Return the (x, y) coordinate for the center point of the cell that contains the specified text.  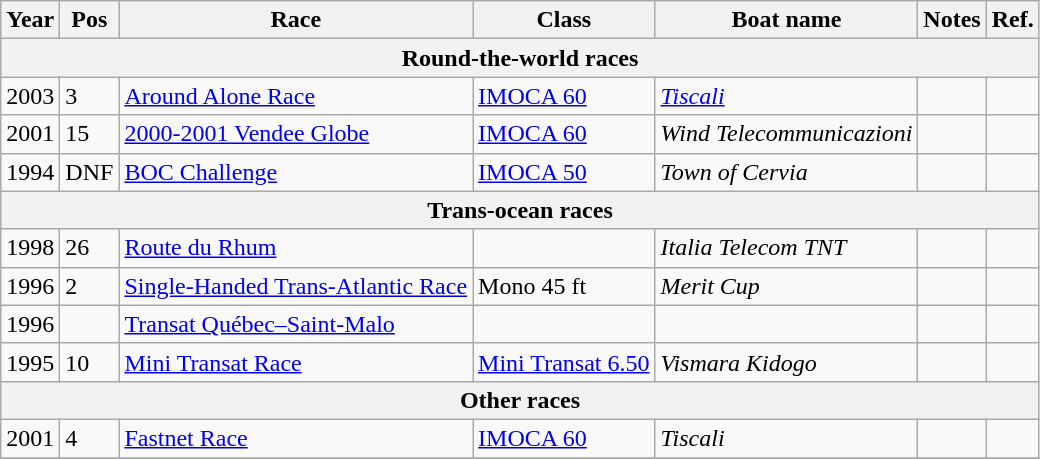
1995 (30, 362)
Notes (952, 20)
Town of Cervia (786, 172)
3 (90, 96)
10 (90, 362)
Merit Cup (786, 286)
Mini Transat 6.50 (564, 362)
Pos (90, 20)
Year (30, 20)
Ref. (1012, 20)
IMOCA 50 (564, 172)
Other races (520, 400)
15 (90, 134)
Mini Transat Race (296, 362)
2 (90, 286)
Around Alone Race (296, 96)
Boat name (786, 20)
Trans-ocean races (520, 210)
Route du Rhum (296, 248)
Round-the-world races (520, 58)
DNF (90, 172)
Fastnet Race (296, 438)
Single-Handed Trans-Atlantic Race (296, 286)
Transat Québec–Saint-Malo (296, 324)
Class (564, 20)
Italia Telecom TNT (786, 248)
1998 (30, 248)
Wind Telecommunicazioni (786, 134)
Vismara Kidogo (786, 362)
2000-2001 Vendee Globe (296, 134)
BOC Challenge (296, 172)
26 (90, 248)
2003 (30, 96)
1994 (30, 172)
Race (296, 20)
4 (90, 438)
Mono 45 ft (564, 286)
